Return (X, Y) of the center of cell containing provided text 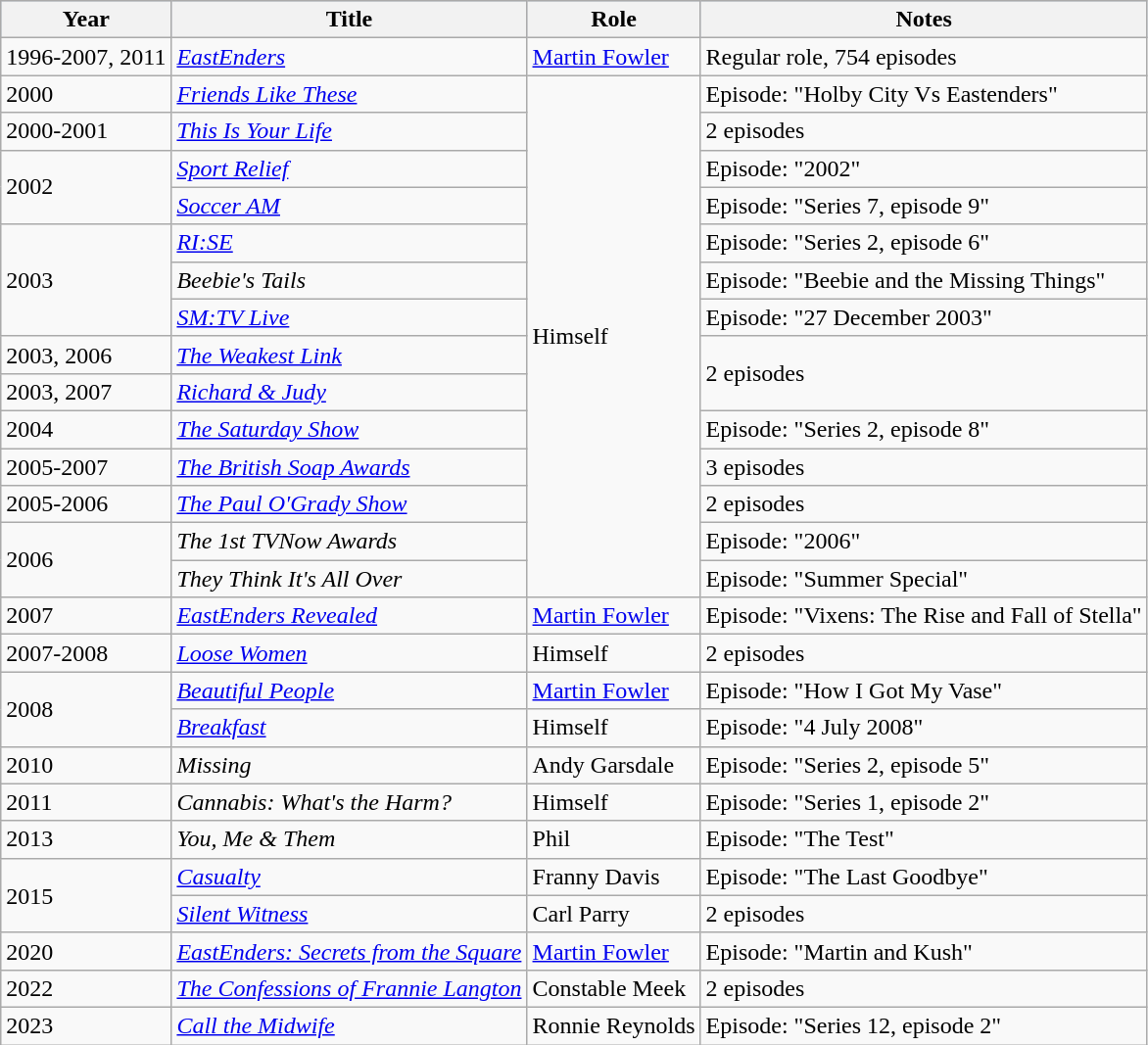
Friends Like These (349, 94)
2008 (86, 709)
Carl Parry (613, 914)
2011 (86, 802)
Andy Garsdale (613, 765)
2013 (86, 839)
Episode: "Beebie and the Missing Things" (924, 280)
Title (349, 20)
The Saturday Show (349, 429)
EastEnders (349, 57)
3 episodes (924, 467)
Episode: "The Last Goodbye" (924, 877)
EastEnders: Secrets from the Square (349, 951)
Episode: "2002" (924, 168)
2005-2006 (86, 504)
Regular role, 754 episodes (924, 57)
This Is Your Life (349, 131)
Sport Relief (349, 168)
Ronnie Reynolds (613, 1025)
Breakfast (349, 728)
The Confessions of Frannie Langton (349, 988)
2000-2001 (86, 131)
Episode: "How I Got My Vase" (924, 690)
Episode: "Martin and Kush" (924, 951)
Loose Women (349, 653)
Episode: "Series 1, episode 2" (924, 802)
2003, 2007 (86, 392)
2004 (86, 429)
They Think It's All Over (349, 579)
Beautiful People (349, 690)
Cannabis: What's the Harm? (349, 802)
Episode: "Summer Special" (924, 579)
Episode: "Holby City Vs Eastenders" (924, 94)
EastEnders Revealed (349, 616)
Notes (924, 20)
SM:TV Live (349, 317)
2002 (86, 187)
Silent Witness (349, 914)
2010 (86, 765)
2023 (86, 1025)
Year (86, 20)
2007-2008 (86, 653)
Episode: "Vixens: The Rise and Fall of Stella" (924, 616)
Episode: "Series 2, episode 8" (924, 429)
Richard & Judy (349, 392)
Episode: "2006" (924, 542)
2015 (86, 895)
Call the Midwife (349, 1025)
Role (613, 20)
2000 (86, 94)
Phil (613, 839)
Episode: "4 July 2008" (924, 728)
Franny Davis (613, 877)
The Paul O'Grady Show (349, 504)
1996-2007, 2011 (86, 57)
Casualty (349, 877)
2003, 2006 (86, 355)
You, Me & Them (349, 839)
Episode: "Series 7, episode 9" (924, 206)
2022 (86, 988)
RI:SE (349, 243)
2003 (86, 280)
The British Soap Awards (349, 467)
Episode: "Series 2, episode 6" (924, 243)
Beebie's Tails (349, 280)
Episode: "The Test" (924, 839)
Episode: "Series 2, episode 5" (924, 765)
Episode: "27 December 2003" (924, 317)
2020 (86, 951)
Constable Meek (613, 988)
Soccer AM (349, 206)
Missing (349, 765)
The Weakest Link (349, 355)
2005-2007 (86, 467)
2006 (86, 560)
The 1st TVNow Awards (349, 542)
2007 (86, 616)
Episode: "Series 12, episode 2" (924, 1025)
